Locate the cell with the specified text and output its [x, y] center coordinate. 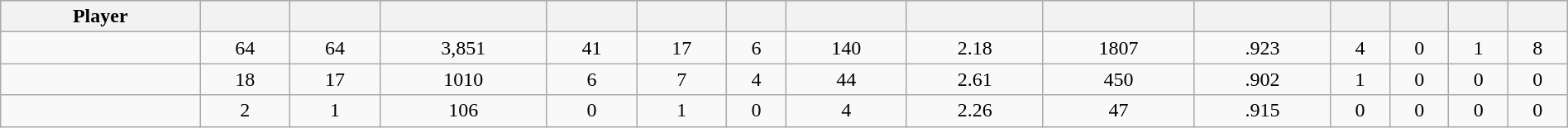
41 [592, 48]
18 [245, 79]
47 [1118, 111]
44 [846, 79]
.902 [1262, 79]
7 [681, 79]
2.18 [974, 48]
.923 [1262, 48]
.915 [1262, 111]
3,851 [463, 48]
1807 [1118, 48]
8 [1538, 48]
1010 [463, 79]
2.61 [974, 79]
Player [101, 17]
140 [846, 48]
2.26 [974, 111]
450 [1118, 79]
106 [463, 111]
2 [245, 111]
